Identify which cell holds the provided text, then report its (x, y) central coordinate. 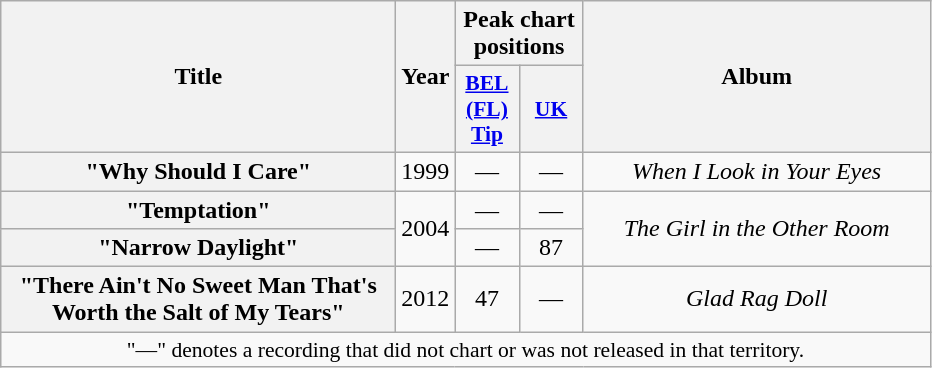
UK (551, 110)
1999 (426, 171)
Glad Rag Doll (756, 300)
87 (551, 248)
47 (487, 300)
2004 (426, 228)
Peak chart positions (519, 34)
"Temptation" (198, 209)
"Why Should I Care" (198, 171)
Year (426, 77)
"Narrow Daylight" (198, 248)
The Girl in the Other Room (756, 228)
Album (756, 77)
When I Look in Your Eyes (756, 171)
"—" denotes a recording that did not chart or was not released in that territory. (466, 350)
"There Ain't No Sweet Man That'sWorth the Salt of My Tears" (198, 300)
Title (198, 77)
2012 (426, 300)
BEL(FL)Tip (487, 110)
